Scan for the cell matching the given text and deliver its [X, Y] coordinate at center. 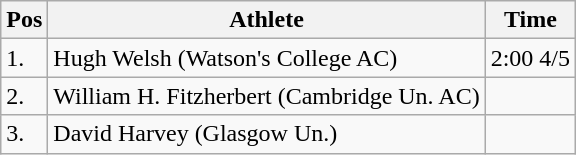
Pos [24, 20]
Hugh Welsh (Watson's College AC) [266, 58]
William H. Fitzherbert (Cambridge Un. AC) [266, 96]
2:00 4/5 [530, 58]
Time [530, 20]
2. [24, 96]
3. [24, 134]
Athlete [266, 20]
David Harvey (Glasgow Un.) [266, 134]
1. [24, 58]
